Pinpoint the cell where the given text exists, returning its [x, y] midpoint coordinate. 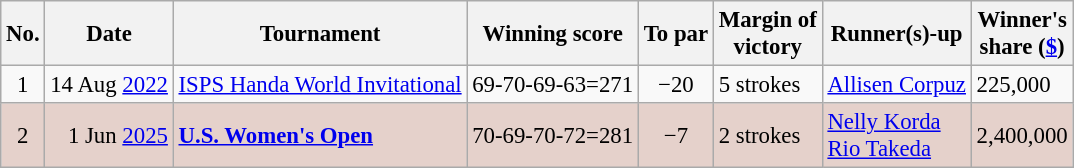
2,400,000 [1022, 136]
2 strokes [768, 136]
Allisen Corpuz [896, 85]
No. [23, 34]
Margin ofvictory [768, 34]
1 Jun 2025 [109, 136]
5 strokes [768, 85]
Nelly Korda Rio Takeda [896, 136]
69-70-69-63=271 [553, 85]
14 Aug 2022 [109, 85]
To par [676, 34]
−20 [676, 85]
2 [23, 136]
Runner(s)-up [896, 34]
225,000 [1022, 85]
Tournament [320, 34]
−7 [676, 136]
Winner'sshare ($) [1022, 34]
Winning score [553, 34]
1 [23, 85]
Date [109, 34]
ISPS Handa World Invitational [320, 85]
70-69-70-72=281 [553, 136]
U.S. Women's Open [320, 136]
